Output the (x, y) coordinate of the center of the cell containing the given text.  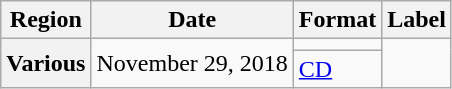
Various (46, 64)
Region (46, 20)
CD (337, 69)
Format (337, 20)
Date (192, 20)
Label (417, 20)
November 29, 2018 (192, 64)
